For the text-containing cell, return its midpoint in (x, y) coordinate format. 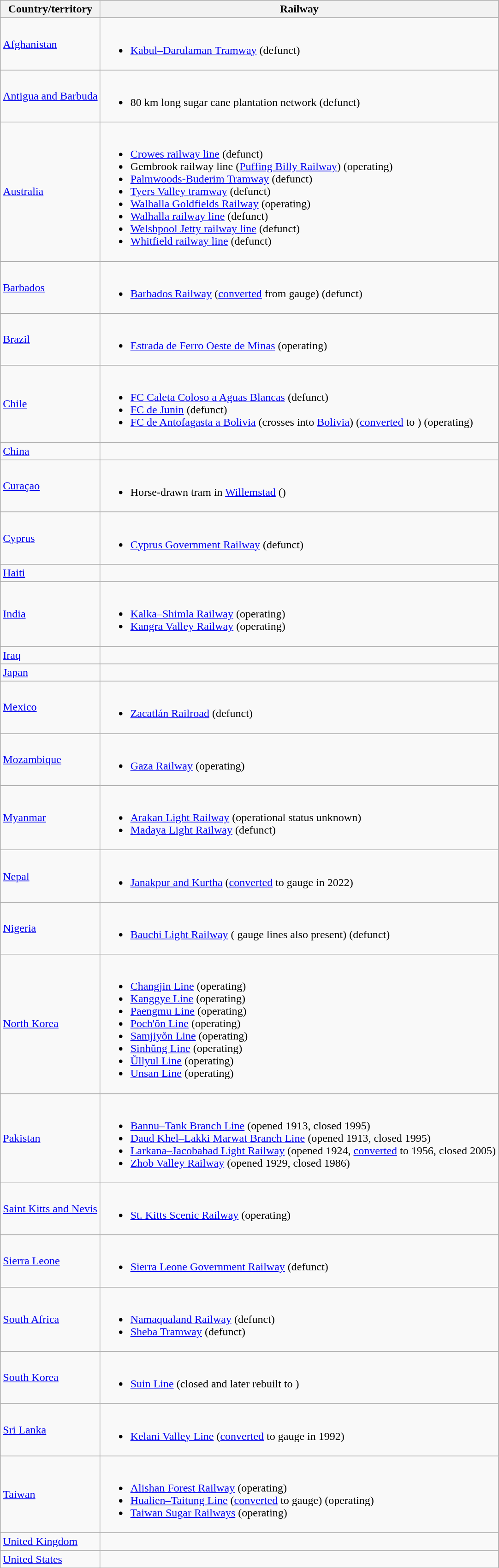
80 km long sugar cane plantation network (defunct) (299, 96)
Gaza Railway (operating) (299, 759)
Nigeria (50, 928)
Curaçao (50, 486)
Pakistan (50, 1138)
St. Kitts Scenic Railway (operating) (299, 1209)
Sierra Leone (50, 1261)
Estrada de Ferro Oeste de Minas (operating) (299, 339)
Saint Kitts and Nevis (50, 1209)
Mexico (50, 708)
South Africa (50, 1319)
Taiwan (50, 1494)
Arakan Light Railway (operational status unknown)Madaya Light Railway (defunct) (299, 818)
Kelani Valley Line (converted to gauge in 1992) (299, 1429)
China (50, 451)
Antigua and Barbuda (50, 96)
Nepal (50, 876)
Namaqualand Railway (defunct)Sheba Tramway (defunct) (299, 1319)
India (50, 614)
FC Caleta Coloso a Aguas Blancas (defunct)FC de Junin (defunct)FC de Antofagasta a Bolivia (crosses into Bolivia) (converted to ) (operating) (299, 404)
Bauchi Light Railway ( gauge lines also present) (defunct) (299, 928)
Myanmar (50, 818)
Janakpur and Kurtha (converted to gauge in 2022) (299, 876)
Country/territory (50, 9)
Sri Lanka (50, 1429)
Sierra Leone Government Railway (defunct) (299, 1261)
Barbados Railway (converted from gauge) (defunct) (299, 288)
Haiti (50, 573)
North Korea (50, 1024)
Cyprus (50, 538)
South Korea (50, 1378)
Iraq (50, 655)
Barbados (50, 288)
Cyprus Government Railway (defunct) (299, 538)
Horse-drawn tram in Willemstad () (299, 486)
Alishan Forest Railway (operating)Hualien–Taitung Line (converted to gauge) (operating)Taiwan Sugar Railways (operating) (299, 1494)
United Kingdom (50, 1541)
Zacatlán Railroad (defunct) (299, 708)
Afghanistan (50, 44)
Mozambique (50, 759)
Kabul–Darulaman Tramway (defunct) (299, 44)
United States (50, 1559)
Kalka–Shimla Railway (operating)Kangra Valley Railway (operating) (299, 614)
Brazil (50, 339)
Suin Line (closed and later rebuilt to ) (299, 1378)
Railway (299, 9)
Australia (50, 192)
Chile (50, 404)
Japan (50, 673)
